Detect which cell encompasses the target text, then output its (x, y) center coordinate. 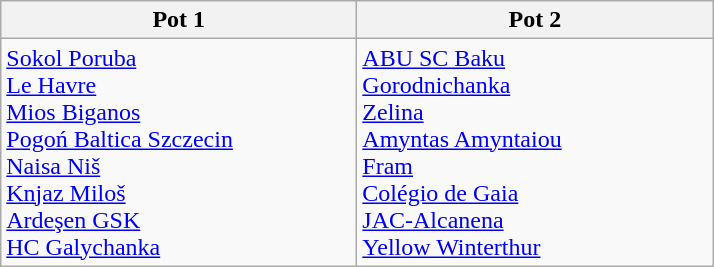
Pot 2 (535, 20)
Sokol Poruba Le Havre Mios Biganos Pogoń Baltica Szczecin Naisa Niš Knjaz Miloš Ardeşen GSK HC Galychanka (179, 152)
Pot 1 (179, 20)
ABU SC Baku Gorodnichanka Zelina Amyntas Amyntaiou Fram Colégio de Gaia JAC-Alcanena Yellow Winterthur (535, 152)
